Scan for the cell matching the given text and deliver its (X, Y) coordinate at center. 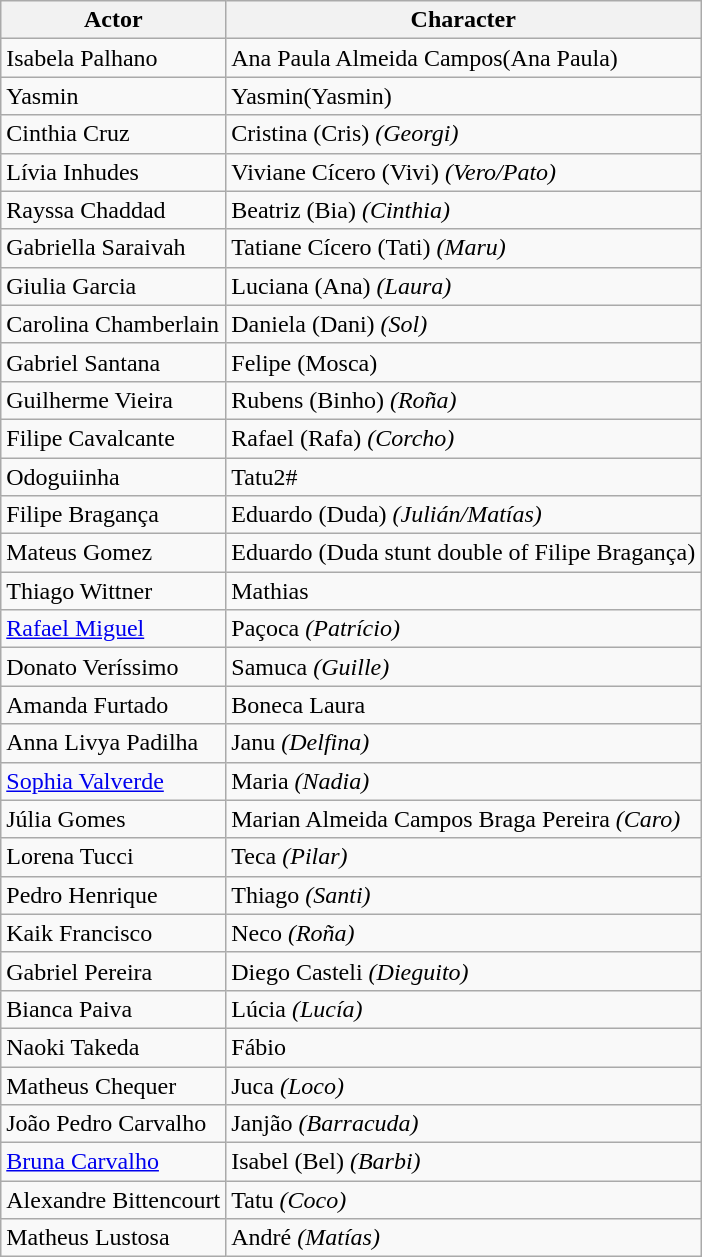
Janu (Delfina) (464, 743)
Filipe Cavalcante (114, 438)
Thiago Wittner (114, 591)
João Pedro Carvalho (114, 1124)
Daniela (Dani) (Sol) (464, 324)
Beatriz (Bia) (Cinthia) (464, 210)
Carolina Chamberlain (114, 324)
André (Matías) (464, 1238)
Cinthia Cruz (114, 134)
Lúcia (Lucía) (464, 1009)
Isabela Palhano (114, 58)
Boneca Laura (464, 705)
Filipe Bragança (114, 515)
Actor (114, 20)
Rafael Miguel (114, 629)
Tatu (Coco) (464, 1200)
Cristina (Cris) (Georgi) (464, 134)
Matheus Chequer (114, 1085)
Amanda Furtado (114, 705)
Luciana (Ana) (Laura) (464, 286)
Lívia Inhudes (114, 172)
Pedro Henrique (114, 895)
Kaik Francisco (114, 933)
Thiago (Santi) (464, 895)
Alexandre Bittencourt (114, 1200)
Mateus Gomez (114, 553)
Naoki Takeda (114, 1047)
Samuca (Guille) (464, 667)
Donato Veríssimo (114, 667)
Isabel (Bel) (Barbi) (464, 1162)
Yasmin (114, 96)
Bianca Paiva (114, 1009)
Paçoca (Patrício) (464, 629)
Odoguiinha (114, 477)
Mathias (464, 591)
Rubens (Binho) (Roña) (464, 400)
Juca (Loco) (464, 1085)
Gabriel Santana (114, 362)
Gabriella Saraivah (114, 248)
Teca (Pilar) (464, 857)
Yasmin(Yasmin) (464, 96)
Ana Paula Almeida Campos(Ana Paula) (464, 58)
Diego Casteli (Dieguito) (464, 971)
Marian Almeida Campos Braga Pereira (Caro) (464, 819)
Maria (Nadia) (464, 781)
Anna Livya Padilha (114, 743)
Eduardo (Duda) (Julián/Matías) (464, 515)
Giulia Garcia (114, 286)
Gabriel Pereira (114, 971)
Janjão (Barracuda) (464, 1124)
Viviane Cícero (Vivi) (Vero/Pato) (464, 172)
Rafael (Rafa) (Corcho) (464, 438)
Matheus Lustosa (114, 1238)
Neco (Roña) (464, 933)
Eduardo (Duda stunt double of Filipe Bragança) (464, 553)
Tatiane Cícero (Tati) (Maru) (464, 248)
Felipe (Mosca) (464, 362)
Rayssa Chaddad (114, 210)
Character (464, 20)
Bruna Carvalho (114, 1162)
Fábio (464, 1047)
Júlia Gomes (114, 819)
Sophia Valverde (114, 781)
Guilherme Vieira (114, 400)
Tatu2# (464, 477)
Lorena Tucci (114, 857)
